Determine the (x, y) coordinate at the center of the cell enclosing the given text.  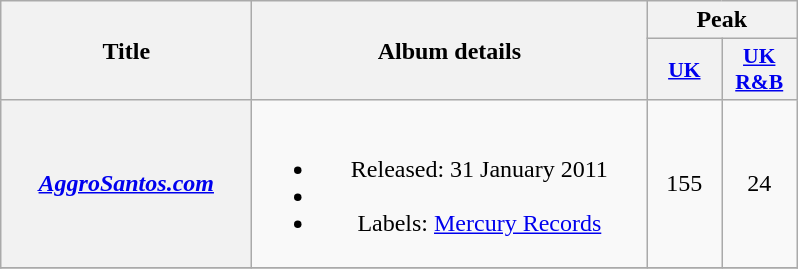
24 (760, 184)
UK (684, 70)
AggroSantos.com (126, 184)
Released: 31 January 2011Labels: Mercury Records (450, 184)
Album details (450, 50)
Peak (722, 20)
UKR&B (760, 70)
Title (126, 50)
155 (684, 184)
